Extract the (x, y) coordinate from the center of the cell holding the provided text.  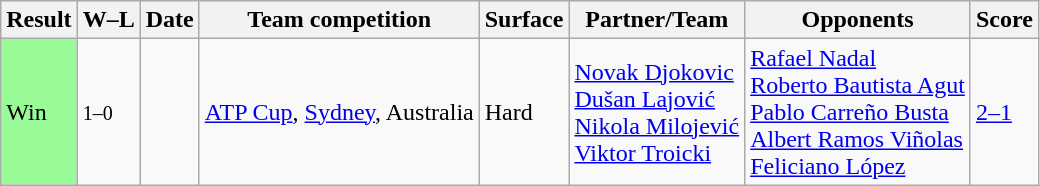
Result (39, 20)
W–L (108, 20)
Rafael Nadal Roberto Bautista Agut Pablo Carreño Busta Albert Ramos Viñolas Feliciano López (858, 112)
Score (1004, 20)
Novak Djokovic Dušan Lajović Nikola Milojević Viktor Troicki (657, 112)
Date (170, 20)
2–1 (1004, 112)
Partner/Team (657, 20)
Team competition (339, 20)
Surface (524, 20)
1–0 (108, 112)
ATP Cup, Sydney, Australia (339, 112)
Hard (524, 112)
Opponents (858, 20)
Win (39, 112)
